Search for the cell housing the specified text and yield its (x, y) center coordinate. 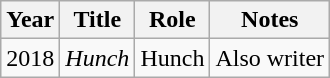
Year (30, 20)
Role (172, 20)
Also writer (270, 58)
2018 (30, 58)
Title (98, 20)
Notes (270, 20)
